Locate the cell with the specified text and output its [X, Y] center coordinate. 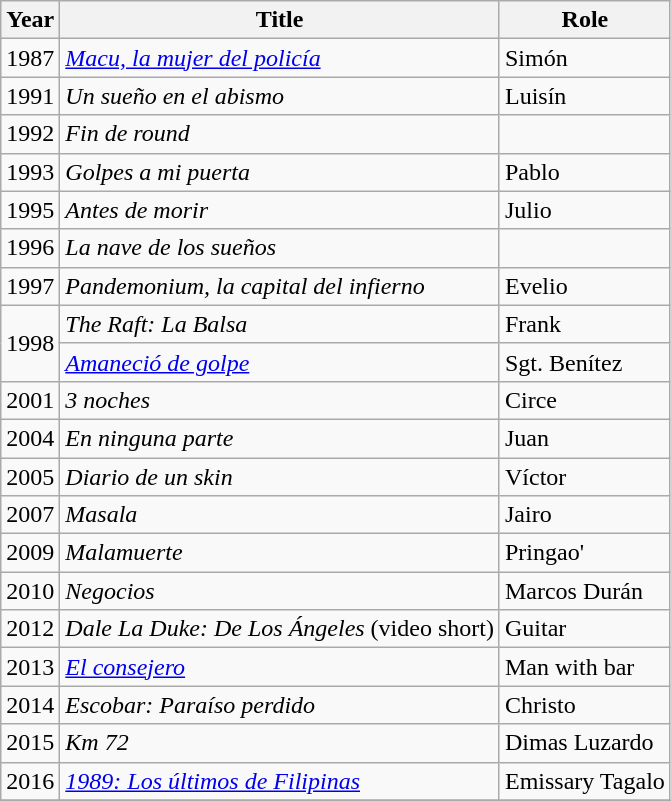
2010 [30, 591]
Macu, la mujer del policía [280, 58]
Km 72 [280, 743]
Jairo [584, 515]
Fin de round [280, 134]
1991 [30, 96]
Pringao' [584, 553]
The Raft: La Balsa [280, 324]
Negocios [280, 591]
Pandemonium, la capital del infierno [280, 286]
2014 [30, 705]
1997 [30, 286]
1987 [30, 58]
Malamuerte [280, 553]
2001 [30, 400]
Golpes a mi puerta [280, 172]
Role [584, 20]
1996 [30, 248]
La nave de los sueños [280, 248]
Amaneció de golpe [280, 362]
2016 [30, 781]
2013 [30, 667]
Emissary Tagalo [584, 781]
Simón [584, 58]
Un sueño en el abismo [280, 96]
2012 [30, 629]
3 noches [280, 400]
Dale La Duke: De Los Ángeles (video short) [280, 629]
1998 [30, 343]
Sgt. Benítez [584, 362]
Escobar: Paraíso perdido [280, 705]
Masala [280, 515]
1989: Los últimos de Filipinas [280, 781]
1995 [30, 210]
2007 [30, 515]
Pablo [584, 172]
Diario de un skin [280, 477]
Dimas Luzardo [584, 743]
Julio [584, 210]
2009 [30, 553]
Marcos Durán [584, 591]
Antes de morir [280, 210]
Year [30, 20]
Evelio [584, 286]
2004 [30, 438]
En ninguna parte [280, 438]
2005 [30, 477]
Luisín [584, 96]
Víctor [584, 477]
1993 [30, 172]
Man with bar [584, 667]
Title [280, 20]
Guitar [584, 629]
Christo [584, 705]
Juan [584, 438]
Frank [584, 324]
El consejero [280, 667]
Circe [584, 400]
2015 [30, 743]
1992 [30, 134]
